For the text-containing cell, return its midpoint in (x, y) coordinate format. 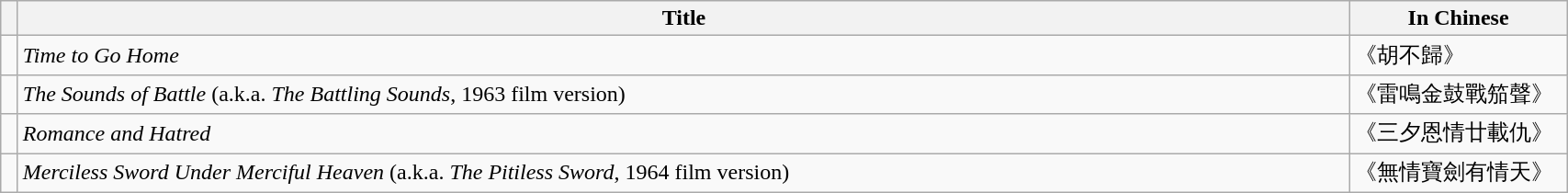
Merciless Sword Under Merciful Heaven (a.k.a. The Pitiless Sword, 1964 film version) (683, 173)
《無情寶劍有情天》 (1459, 173)
《胡不歸》 (1459, 55)
Time to Go Home (683, 55)
《雷鳴金鼓戰笳聲》 (1459, 94)
《三夕恩情廿載仇》 (1459, 134)
Romance and Hatred (683, 134)
Title (683, 18)
In Chinese (1459, 18)
The Sounds of Battle (a.k.a. The Battling Sounds, 1963 film version) (683, 94)
